Return the (X, Y) coordinate for the center point of the cell that contains the specified text.  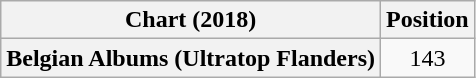
Belgian Albums (Ultratop Flanders) (191, 58)
Chart (2018) (191, 20)
143 (428, 58)
Position (428, 20)
